Provide the [X, Y] coordinate of the cell's center where the given text is located.  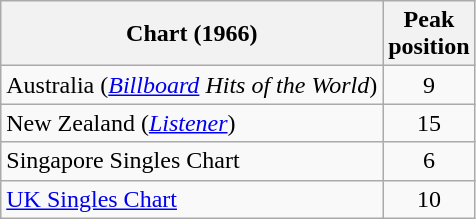
Singapore Singles Chart [192, 161]
New Zealand (Listener) [192, 123]
9 [429, 85]
Peakposition [429, 34]
15 [429, 123]
6 [429, 161]
Chart (1966) [192, 34]
Australia (Billboard Hits of the World) [192, 85]
UK Singles Chart [192, 199]
10 [429, 199]
